From the cell containing the given text, extract its center point as (x, y) coordinate. 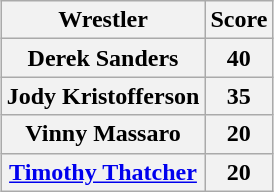
35 (239, 96)
Jody Kristofferson (103, 96)
Vinny Massaro (103, 134)
Wrestler (103, 20)
40 (239, 58)
Score (239, 20)
Derek Sanders (103, 58)
Timothy Thatcher (103, 172)
